Detect which cell encompasses the target text, then output its [X, Y] center coordinate. 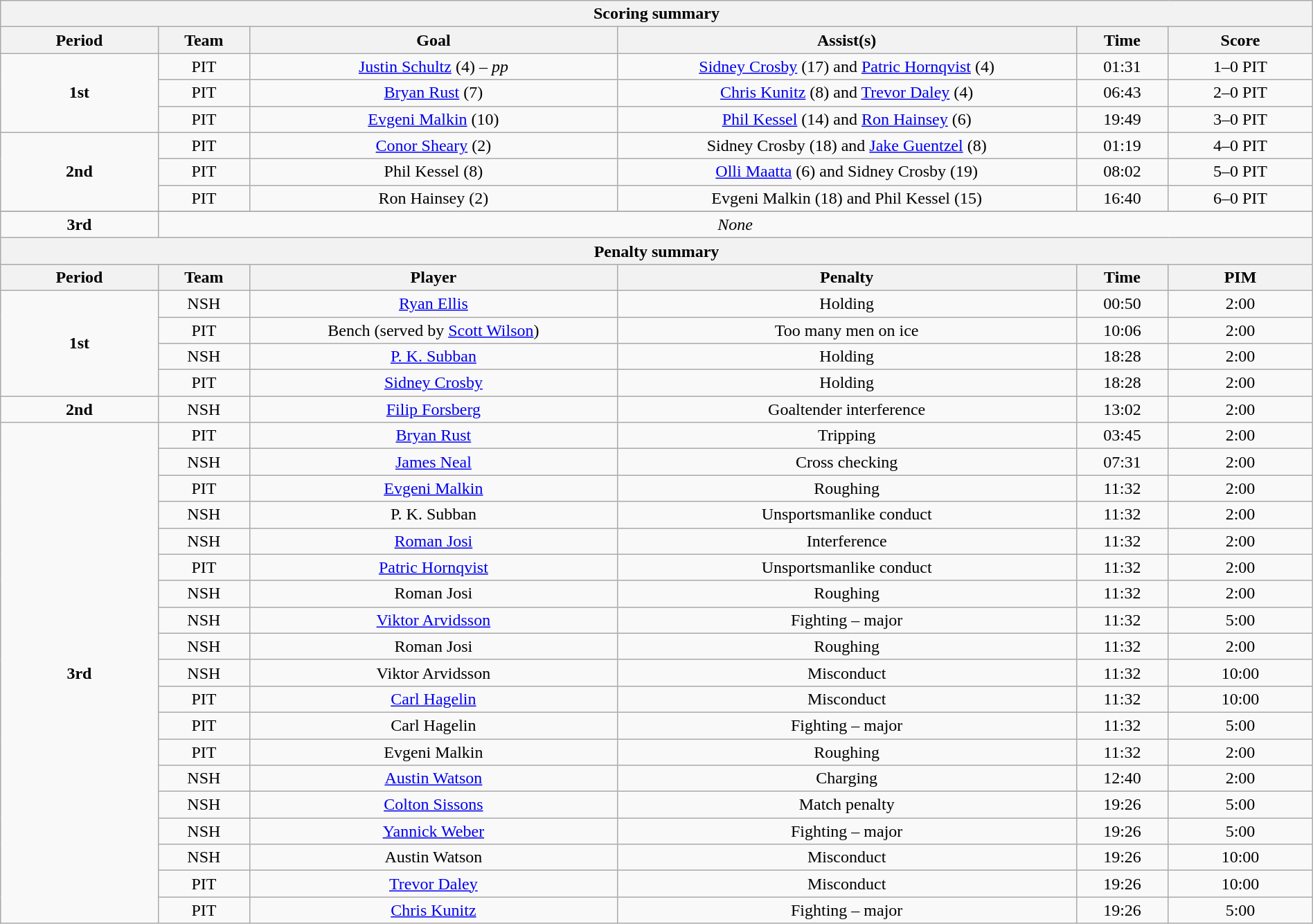
Score [1240, 40]
06:43 [1122, 93]
Filip Forsberg [434, 409]
10:06 [1122, 330]
Chris Kunitz (8) and Trevor Daley (4) [846, 93]
None [735, 224]
Goaltender interference [846, 409]
Chris Kunitz [434, 910]
James Neal [434, 462]
Penalty summary [656, 251]
Yannick Weber [434, 831]
1–0 PIT [1240, 66]
6–0 PIT [1240, 198]
Trevor Daley [434, 884]
01:19 [1122, 145]
Scoring summary [656, 14]
Patric Hornqvist [434, 567]
Charging [846, 779]
08:02 [1122, 172]
Conor Sheary (2) [434, 145]
Too many men on ice [846, 330]
Bryan Rust [434, 436]
Phil Kessel (14) and Ron Hainsey (6) [846, 119]
5–0 PIT [1240, 172]
13:02 [1122, 409]
Penalty [846, 277]
PIM [1240, 277]
Player [434, 277]
Ron Hainsey (2) [434, 198]
Bryan Rust (7) [434, 93]
Match penalty [846, 805]
Cross checking [846, 462]
Tripping [846, 436]
03:45 [1122, 436]
Goal [434, 40]
07:31 [1122, 462]
Colton Sissons [434, 805]
Justin Schultz (4) – pp [434, 66]
2–0 PIT [1240, 93]
Ryan Ellis [434, 303]
Evgeni Malkin (10) [434, 119]
Olli Maatta (6) and Sidney Crosby (19) [846, 172]
00:50 [1122, 303]
Assist(s) [846, 40]
4–0 PIT [1240, 145]
Phil Kessel (8) [434, 172]
12:40 [1122, 779]
Sidney Crosby (17) and Patric Hornqvist (4) [846, 66]
Sidney Crosby (18) and Jake Guentzel (8) [846, 145]
16:40 [1122, 198]
19:49 [1122, 119]
Interference [846, 541]
01:31 [1122, 66]
Evgeni Malkin (18) and Phil Kessel (15) [846, 198]
3–0 PIT [1240, 119]
Bench (served by Scott Wilson) [434, 330]
Sidney Crosby [434, 383]
